Return [X, Y] of the center of cell containing provided text 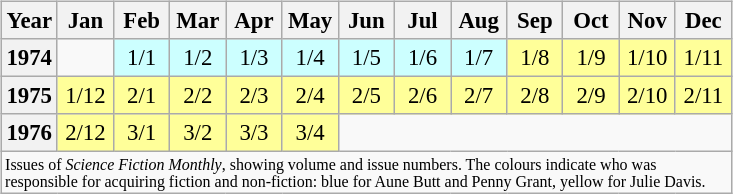
Apr [254, 21]
1/7 [479, 58]
1/10 [647, 58]
1975 [29, 96]
2/1 [141, 96]
2/5 [366, 96]
1/1 [141, 58]
Jul [422, 21]
Jun [366, 21]
2/6 [422, 96]
1/6 [422, 58]
1/11 [703, 58]
3/1 [141, 133]
2/4 [310, 96]
Sep [535, 21]
Aug [479, 21]
2/9 [591, 96]
2/10 [647, 96]
Dec [703, 21]
Jan [85, 21]
2/8 [535, 96]
2/7 [479, 96]
1/5 [366, 58]
Feb [141, 21]
Mar [198, 21]
2/11 [703, 96]
3/2 [198, 133]
1/8 [535, 58]
2/12 [85, 133]
Oct [591, 21]
1976 [29, 133]
1974 [29, 58]
Year [29, 21]
2/2 [198, 96]
May [310, 21]
3/4 [310, 133]
Nov [647, 21]
2/3 [254, 96]
1/9 [591, 58]
1/3 [254, 58]
1/12 [85, 96]
3/3 [254, 133]
1/4 [310, 58]
1/2 [198, 58]
